Capture the cell that displays the provided text and extract its (x, y) central coordinate. 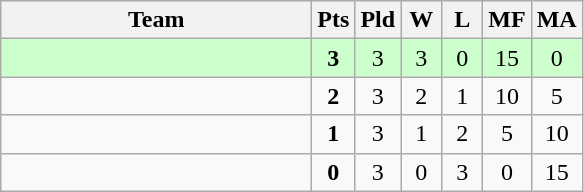
Pld (378, 20)
MF (507, 20)
L (462, 20)
Pts (334, 20)
W (422, 20)
Team (156, 20)
MA (556, 20)
